Provide the [X, Y] coordinate of the cell's center where the given text is located.  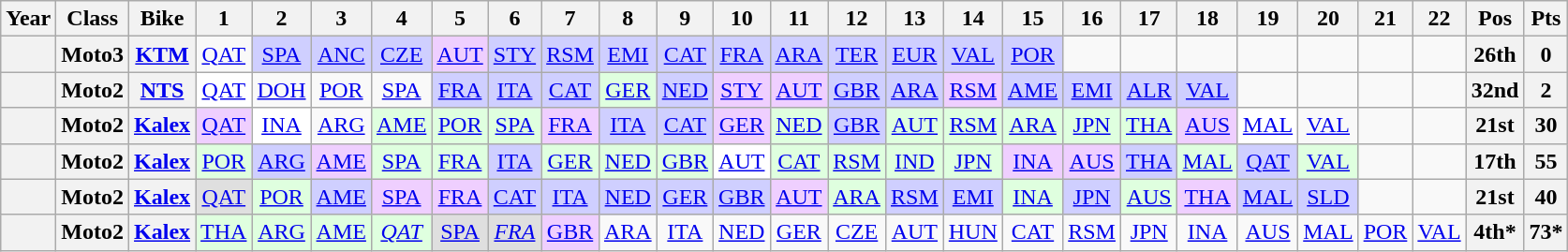
3 [341, 19]
17th [1495, 161]
19 [1267, 19]
KTM [163, 54]
Pos [1495, 19]
EUR [914, 54]
11 [799, 19]
4 [401, 19]
13 [914, 19]
Year [28, 19]
DOH [281, 90]
NTS [163, 90]
40 [1546, 197]
16 [1092, 19]
ANC [341, 54]
1 [224, 19]
20 [1328, 19]
0 [1546, 54]
21 [1385, 19]
7 [570, 19]
9 [685, 19]
10 [742, 19]
Moto3 [93, 54]
5 [460, 19]
Class [93, 19]
ALR [1148, 90]
IND [914, 161]
32nd [1495, 90]
HUN [972, 232]
73* [1546, 232]
14 [972, 19]
18 [1207, 19]
26th [1495, 54]
12 [857, 19]
30 [1546, 126]
Pts [1546, 19]
6 [514, 19]
8 [628, 19]
TER [857, 54]
Bike [163, 19]
17 [1148, 19]
55 [1546, 161]
SLD [1328, 197]
15 [1032, 19]
22 [1439, 19]
4th* [1495, 232]
